Scan for the cell matching the given text and deliver its [X, Y] coordinate at center. 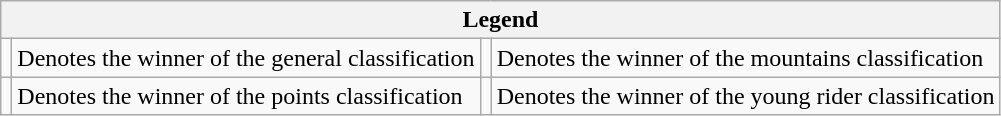
Denotes the winner of the mountains classification [746, 58]
Denotes the winner of the points classification [246, 96]
Legend [500, 20]
Denotes the winner of the young rider classification [746, 96]
Denotes the winner of the general classification [246, 58]
